For the text-containing cell, return its midpoint in (x, y) coordinate format. 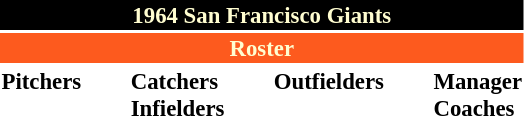
Roster (262, 48)
1964 San Francisco Giants (262, 15)
